Output the [x, y] coordinate of the center of the cell containing the given text.  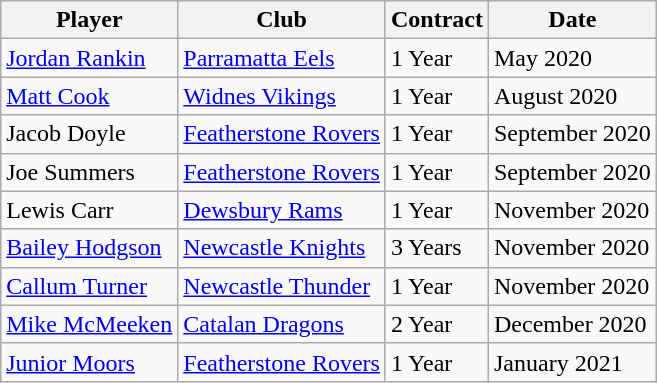
Catalan Dragons [282, 324]
Matt Cook [90, 96]
Newcastle Knights [282, 248]
Lewis Carr [90, 210]
3 Years [436, 248]
Newcastle Thunder [282, 286]
Player [90, 20]
Jacob Doyle [90, 134]
Club [282, 20]
August 2020 [572, 96]
Parramatta Eels [282, 58]
2 Year [436, 324]
Contract [436, 20]
Mike McMeeken [90, 324]
January 2021 [572, 362]
Dewsbury Rams [282, 210]
Widnes Vikings [282, 96]
May 2020 [572, 58]
Callum Turner [90, 286]
December 2020 [572, 324]
Bailey Hodgson [90, 248]
Jordan Rankin [90, 58]
Joe Summers [90, 172]
Junior Moors [90, 362]
Date [572, 20]
